Pinpoint the cell where the given text exists, returning its [X, Y] midpoint coordinate. 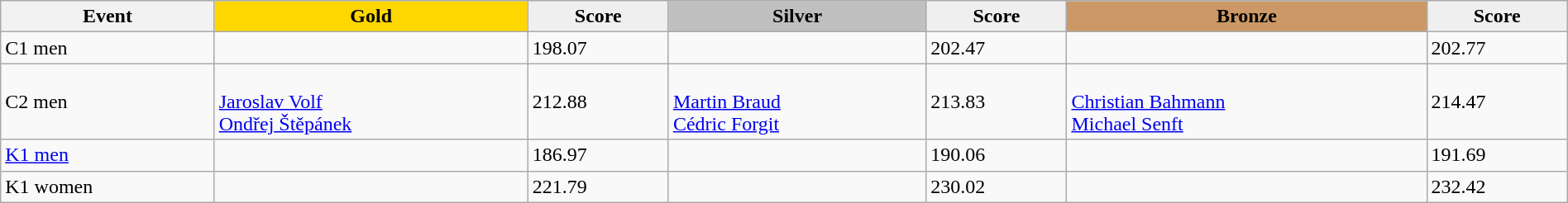
K1 men [108, 155]
190.06 [997, 155]
Martin BraudCédric Forgit [797, 101]
230.02 [997, 186]
Jaroslav VolfOndřej Štěpánek [370, 101]
191.69 [1497, 155]
221.79 [598, 186]
Silver [797, 17]
202.77 [1497, 48]
Event [108, 17]
K1 women [108, 186]
198.07 [598, 48]
214.47 [1497, 101]
212.88 [598, 101]
C1 men [108, 48]
213.83 [997, 101]
Gold [370, 17]
232.42 [1497, 186]
186.97 [598, 155]
C2 men [108, 101]
202.47 [997, 48]
Christian BahmannMichael Senft [1247, 101]
Bronze [1247, 17]
